Search for the cell housing the specified text and yield its (X, Y) center coordinate. 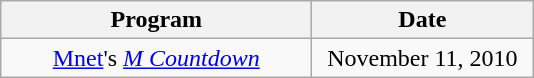
November 11, 2010 (422, 58)
Program (156, 20)
Mnet's M Countdown (156, 58)
Date (422, 20)
